Return the (x, y) coordinate for the center point of the cell that contains the specified text.  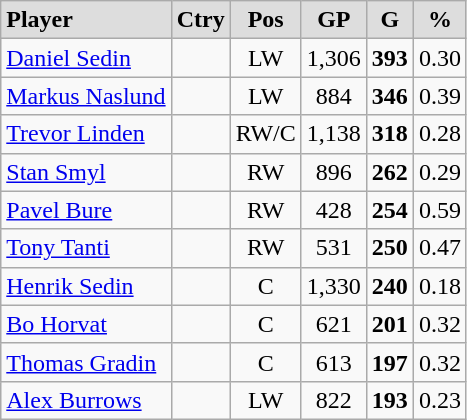
822 (334, 400)
193 (390, 400)
Alex Burrows (86, 400)
0.59 (440, 210)
% (440, 20)
393 (390, 58)
0.29 (440, 172)
318 (390, 134)
240 (390, 286)
0.30 (440, 58)
Player (86, 20)
0.39 (440, 96)
GP (334, 20)
Bo Horvat (86, 324)
RW/C (266, 134)
1,306 (334, 58)
0.18 (440, 286)
Pavel Bure (86, 210)
Trevor Linden (86, 134)
Henrik Sedin (86, 286)
346 (390, 96)
262 (390, 172)
428 (334, 210)
1,330 (334, 286)
G (390, 20)
Stan Smyl (86, 172)
Ctry (200, 20)
0.47 (440, 248)
Tony Tanti (86, 248)
250 (390, 248)
1,138 (334, 134)
621 (334, 324)
Daniel Sedin (86, 58)
0.28 (440, 134)
197 (390, 362)
613 (334, 362)
201 (390, 324)
Pos (266, 20)
531 (334, 248)
896 (334, 172)
0.23 (440, 400)
884 (334, 96)
Thomas Gradin (86, 362)
Markus Naslund (86, 96)
254 (390, 210)
